From the cell containing the given text, extract its center point as (x, y) coordinate. 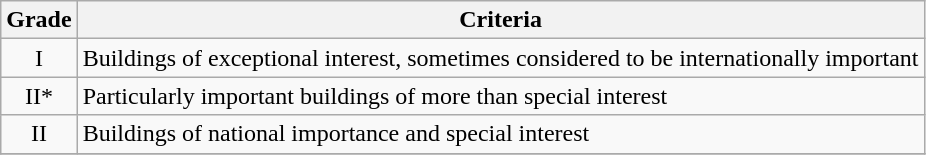
Particularly important buildings of more than special interest (500, 96)
I (39, 58)
Grade (39, 20)
Buildings of exceptional interest, sometimes considered to be internationally important (500, 58)
II (39, 134)
Buildings of national importance and special interest (500, 134)
Criteria (500, 20)
II* (39, 96)
